Identify which cell holds the provided text, then report its [X, Y] central coordinate. 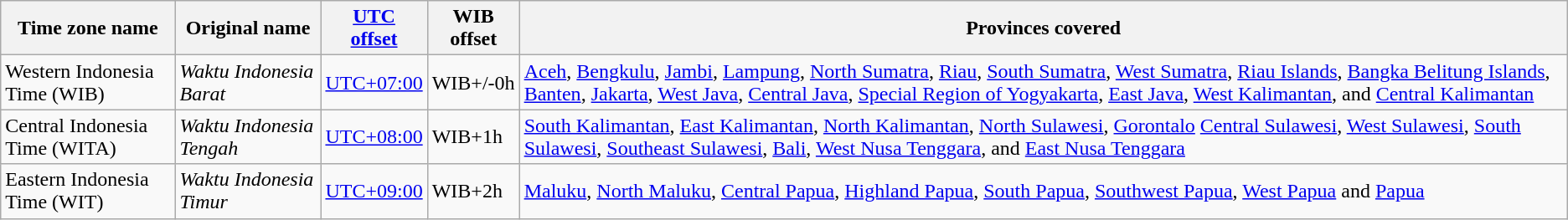
Western Indonesia Time (WIB) [88, 82]
Waktu Indonesia Timur [248, 191]
Time zone name [88, 28]
Central Indonesia Time (WITA) [88, 137]
UTCoffset [374, 28]
Original name [248, 28]
WIB+1h [473, 137]
Eastern Indonesia Time (WIT) [88, 191]
Waktu Indonesia Tengah [248, 137]
UTC+07:00 [374, 82]
UTC+09:00 [374, 191]
Provinces covered [1044, 28]
UTC+08:00 [374, 137]
Maluku, North Maluku, Central Papua, Highland Papua, South Papua, Southwest Papua, West Papua and Papua [1044, 191]
WIB+2h [473, 191]
WIBoffset [473, 28]
WIB+/-0h [473, 82]
Waktu Indonesia Barat [248, 82]
